For the text-containing cell, return its midpoint in [x, y] coordinate format. 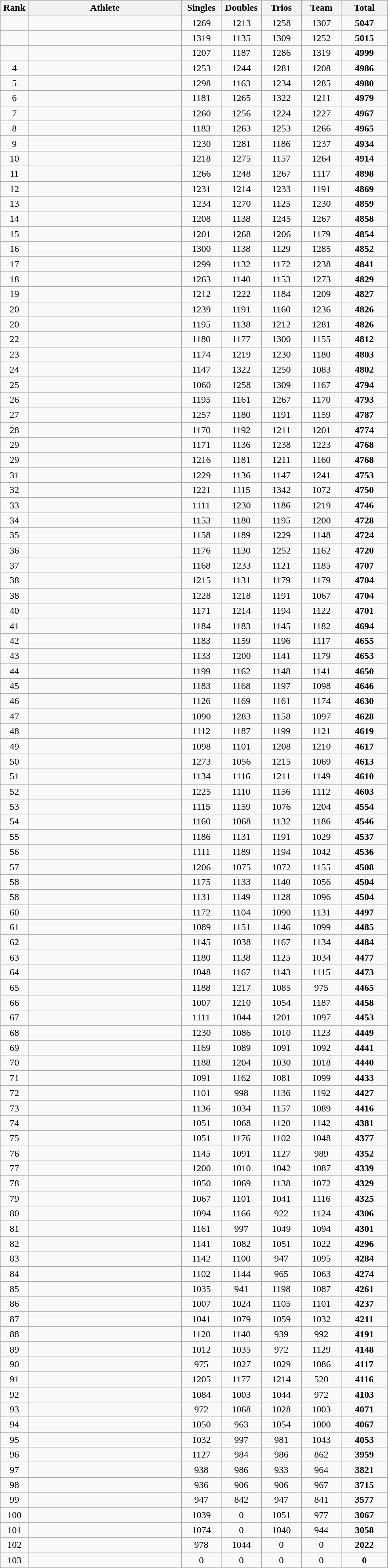
1209 [321, 294]
56 [14, 852]
1207 [201, 53]
965 [281, 1274]
4655 [364, 641]
99 [14, 1500]
1027 [242, 1364]
95 [14, 1440]
964 [321, 1470]
26 [14, 400]
100 [14, 1515]
Total [364, 8]
1244 [242, 68]
1022 [321, 1244]
1245 [281, 219]
1163 [242, 83]
90 [14, 1364]
75 [14, 1138]
4858 [364, 219]
1228 [201, 596]
4148 [364, 1349]
15 [14, 234]
3067 [364, 1515]
4237 [364, 1304]
4979 [364, 98]
1283 [242, 716]
4707 [364, 565]
1166 [242, 1214]
3058 [364, 1530]
1241 [321, 475]
1085 [281, 988]
4630 [364, 701]
1130 [242, 550]
52 [14, 792]
520 [321, 1379]
4261 [364, 1289]
1248 [242, 173]
4750 [364, 490]
4803 [364, 354]
101 [14, 1530]
1060 [201, 384]
60 [14, 912]
1076 [281, 807]
1110 [242, 792]
4650 [364, 671]
4793 [364, 400]
4914 [364, 158]
67 [14, 1018]
4934 [364, 143]
7 [14, 113]
4536 [364, 852]
4440 [364, 1063]
4339 [364, 1168]
1100 [242, 1259]
4753 [364, 475]
93 [14, 1410]
1185 [321, 565]
4449 [364, 1033]
11 [14, 173]
12 [14, 189]
4852 [364, 249]
4433 [364, 1078]
1095 [321, 1259]
1039 [201, 1515]
10 [14, 158]
4103 [364, 1394]
1105 [281, 1304]
1092 [321, 1048]
4117 [364, 1364]
66 [14, 1003]
4980 [364, 83]
4794 [364, 384]
43 [14, 656]
1225 [201, 792]
4116 [364, 1379]
77 [14, 1168]
1231 [201, 189]
1012 [201, 1349]
4465 [364, 988]
4441 [364, 1048]
98 [14, 1485]
73 [14, 1108]
977 [321, 1515]
4497 [364, 912]
65 [14, 988]
4296 [364, 1244]
1030 [281, 1063]
4067 [364, 1425]
933 [281, 1470]
Singles [201, 8]
1175 [201, 882]
1018 [321, 1063]
102 [14, 1545]
944 [321, 1530]
4191 [364, 1334]
1213 [242, 23]
4053 [364, 1440]
992 [321, 1334]
9 [14, 143]
4284 [364, 1259]
4352 [364, 1153]
4829 [364, 279]
4701 [364, 611]
1217 [242, 988]
5047 [364, 23]
41 [14, 626]
1143 [281, 972]
998 [242, 1093]
1049 [281, 1229]
842 [242, 1500]
1270 [242, 204]
Team [321, 8]
1123 [321, 1033]
1250 [281, 369]
27 [14, 415]
4869 [364, 189]
80 [14, 1214]
6 [14, 98]
1156 [281, 792]
18 [14, 279]
4746 [364, 505]
70 [14, 1063]
1122 [321, 611]
4427 [364, 1093]
69 [14, 1048]
4646 [364, 686]
1222 [242, 294]
62 [14, 942]
1257 [201, 415]
68 [14, 1033]
5015 [364, 38]
23 [14, 354]
1081 [281, 1078]
1286 [281, 53]
4859 [364, 204]
938 [201, 1470]
82 [14, 1244]
4774 [364, 430]
1205 [201, 1379]
1075 [242, 867]
4329 [364, 1184]
17 [14, 264]
1182 [321, 626]
1104 [242, 912]
13 [14, 204]
1307 [321, 23]
1059 [281, 1319]
4841 [364, 264]
92 [14, 1394]
14 [14, 219]
1264 [321, 158]
Doubles [242, 8]
3821 [364, 1470]
1275 [242, 158]
57 [14, 867]
4473 [364, 972]
4458 [364, 1003]
4728 [364, 520]
32 [14, 490]
941 [242, 1289]
1197 [281, 686]
4477 [364, 957]
4554 [364, 807]
1074 [201, 1530]
87 [14, 1319]
1038 [242, 942]
55 [14, 837]
3959 [364, 1455]
71 [14, 1078]
4 [14, 68]
44 [14, 671]
96 [14, 1455]
24 [14, 369]
72 [14, 1093]
8 [14, 128]
4617 [364, 746]
28 [14, 430]
963 [242, 1425]
1084 [201, 1394]
4537 [364, 837]
1268 [242, 234]
4653 [364, 656]
48 [14, 731]
1128 [281, 897]
1040 [281, 1530]
94 [14, 1425]
19 [14, 294]
51 [14, 776]
4613 [364, 761]
981 [281, 1440]
1298 [201, 83]
4377 [364, 1138]
40 [14, 611]
1342 [281, 490]
53 [14, 807]
Athlete [105, 8]
4508 [364, 867]
1221 [201, 490]
1126 [201, 701]
4787 [364, 415]
45 [14, 686]
37 [14, 565]
84 [14, 1274]
1043 [321, 1440]
922 [281, 1214]
1224 [281, 113]
1096 [321, 897]
89 [14, 1349]
4485 [364, 927]
1227 [321, 113]
5 [14, 83]
76 [14, 1153]
1151 [242, 927]
47 [14, 716]
1135 [242, 38]
4802 [364, 369]
1236 [321, 309]
3715 [364, 1485]
4301 [364, 1229]
4827 [364, 294]
1299 [201, 264]
4628 [364, 716]
939 [281, 1334]
50 [14, 761]
103 [14, 1560]
4854 [364, 234]
54 [14, 822]
1000 [321, 1425]
978 [201, 1545]
4610 [364, 776]
967 [321, 1485]
4720 [364, 550]
63 [14, 957]
88 [14, 1334]
1083 [321, 369]
4724 [364, 535]
989 [321, 1153]
91 [14, 1379]
1260 [201, 113]
1223 [321, 445]
36 [14, 550]
86 [14, 1304]
42 [14, 641]
1239 [201, 309]
1082 [242, 1244]
4381 [364, 1123]
4071 [364, 1410]
4694 [364, 626]
31 [14, 475]
79 [14, 1199]
34 [14, 520]
1124 [321, 1214]
841 [321, 1500]
862 [321, 1455]
4416 [364, 1108]
2022 [364, 1545]
49 [14, 746]
1146 [281, 927]
1216 [201, 460]
4619 [364, 731]
25 [14, 384]
74 [14, 1123]
4898 [364, 173]
4484 [364, 942]
3577 [364, 1500]
16 [14, 249]
85 [14, 1289]
1198 [281, 1289]
4999 [364, 53]
1079 [242, 1319]
4306 [364, 1214]
83 [14, 1259]
33 [14, 505]
1269 [201, 23]
4603 [364, 792]
46 [14, 701]
Rank [14, 8]
64 [14, 972]
4967 [364, 113]
984 [242, 1455]
81 [14, 1229]
1256 [242, 113]
4325 [364, 1199]
4965 [364, 128]
4453 [364, 1018]
97 [14, 1470]
22 [14, 339]
1028 [281, 1410]
4211 [364, 1319]
1063 [321, 1274]
35 [14, 535]
4986 [364, 68]
1196 [281, 641]
1237 [321, 143]
Trios [281, 8]
936 [201, 1485]
78 [14, 1184]
61 [14, 927]
4812 [364, 339]
4274 [364, 1274]
1265 [242, 98]
1144 [242, 1274]
1024 [242, 1304]
4546 [364, 822]
